Identify which cell holds the provided text, then report its (x, y) central coordinate. 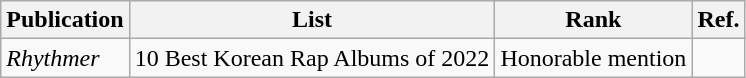
Rank (594, 20)
Rhythmer (65, 58)
Honorable mention (594, 58)
10 Best Korean Rap Albums of 2022 (312, 58)
List (312, 20)
Publication (65, 20)
Ref. (718, 20)
